Return the (X, Y) coordinate for the center point of the cell that contains the specified text.  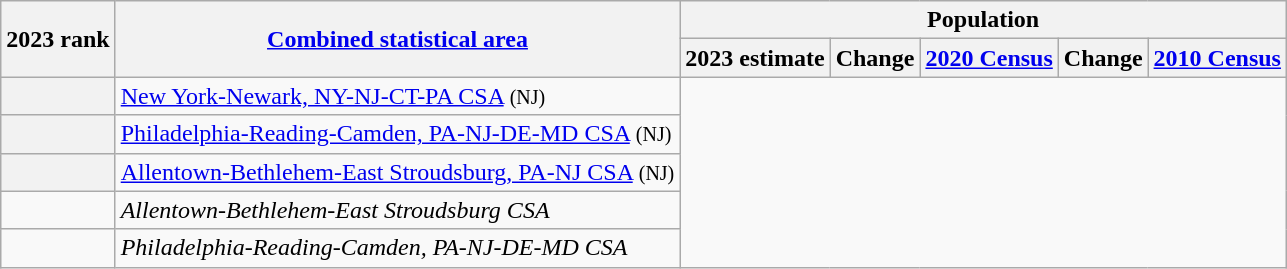
Allentown-Bethlehem-East Stroudsburg, PA-NJ CSA (NJ) (398, 172)
2020 Census (989, 58)
Population (984, 20)
2023 rank (58, 39)
Combined statistical area (398, 39)
Allentown-Bethlehem-East Stroudsburg CSA (398, 210)
2010 Census (1217, 58)
2023 estimate (755, 58)
New York-Newark, NY-NJ-CT-PA CSA (NJ) (398, 96)
Philadelphia-Reading-Camden, PA-NJ-DE-MD CSA (NJ) (398, 134)
Philadelphia-Reading-Camden, PA-NJ-DE-MD CSA (398, 248)
